Pinpoint the cell where the given text exists, returning its (X, Y) midpoint coordinate. 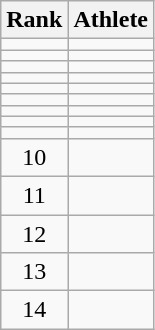
12 (34, 233)
13 (34, 272)
14 (34, 310)
10 (34, 157)
Rank (34, 20)
11 (34, 195)
Athlete (111, 20)
